Provide the (x, y) coordinate of the cell's center where the given text is located.  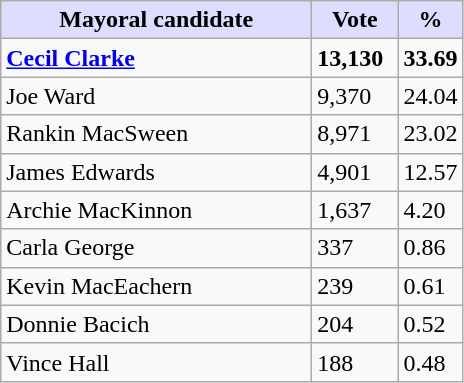
Cecil Clarke (156, 58)
33.69 (430, 58)
337 (355, 248)
0.86 (430, 248)
% (430, 20)
Joe Ward (156, 96)
Carla George (156, 248)
13,130 (355, 58)
239 (355, 286)
Rankin MacSween (156, 134)
4.20 (430, 210)
Donnie Bacich (156, 324)
Vote (355, 20)
204 (355, 324)
0.48 (430, 362)
James Edwards (156, 172)
24.04 (430, 96)
188 (355, 362)
Mayoral candidate (156, 20)
Vince Hall (156, 362)
Archie MacKinnon (156, 210)
8,971 (355, 134)
23.02 (430, 134)
1,637 (355, 210)
Kevin MacEachern (156, 286)
9,370 (355, 96)
0.61 (430, 286)
4,901 (355, 172)
0.52 (430, 324)
12.57 (430, 172)
